Output the [X, Y] coordinate of the center of the cell containing the given text.  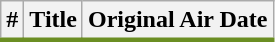
Original Air Date [178, 21]
Title [54, 21]
# [12, 21]
